Find where the given text appears and provide that cell's center as (X, Y) coordinate. 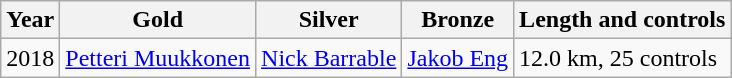
Bronze (458, 20)
Silver (329, 20)
2018 (30, 58)
Jakob Eng (458, 58)
Nick Barrable (329, 58)
Petteri Muukkonen (158, 58)
Gold (158, 20)
12.0 km, 25 controls (622, 58)
Year (30, 20)
Length and controls (622, 20)
